Extract the (x, y) coordinate from the center of the cell holding the provided text.  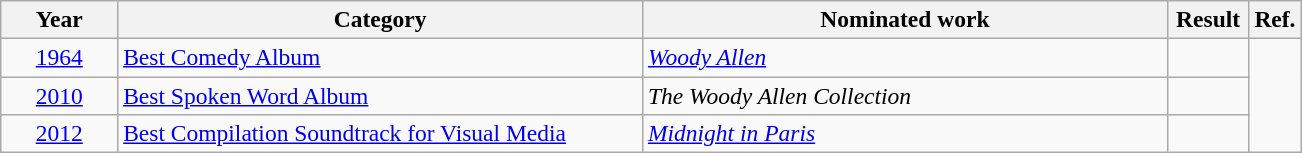
2012 (60, 133)
Result (1208, 19)
Woody Allen (906, 57)
Midnight in Paris (906, 133)
Category (380, 19)
The Woody Allen Collection (906, 95)
Ref. (1275, 19)
Best Spoken Word Album (380, 95)
Best Compilation Soundtrack for Visual Media (380, 133)
2010 (60, 95)
Best Comedy Album (380, 57)
Nominated work (906, 19)
Year (60, 19)
1964 (60, 57)
